Identify which cell holds the provided text, then report its [X, Y] central coordinate. 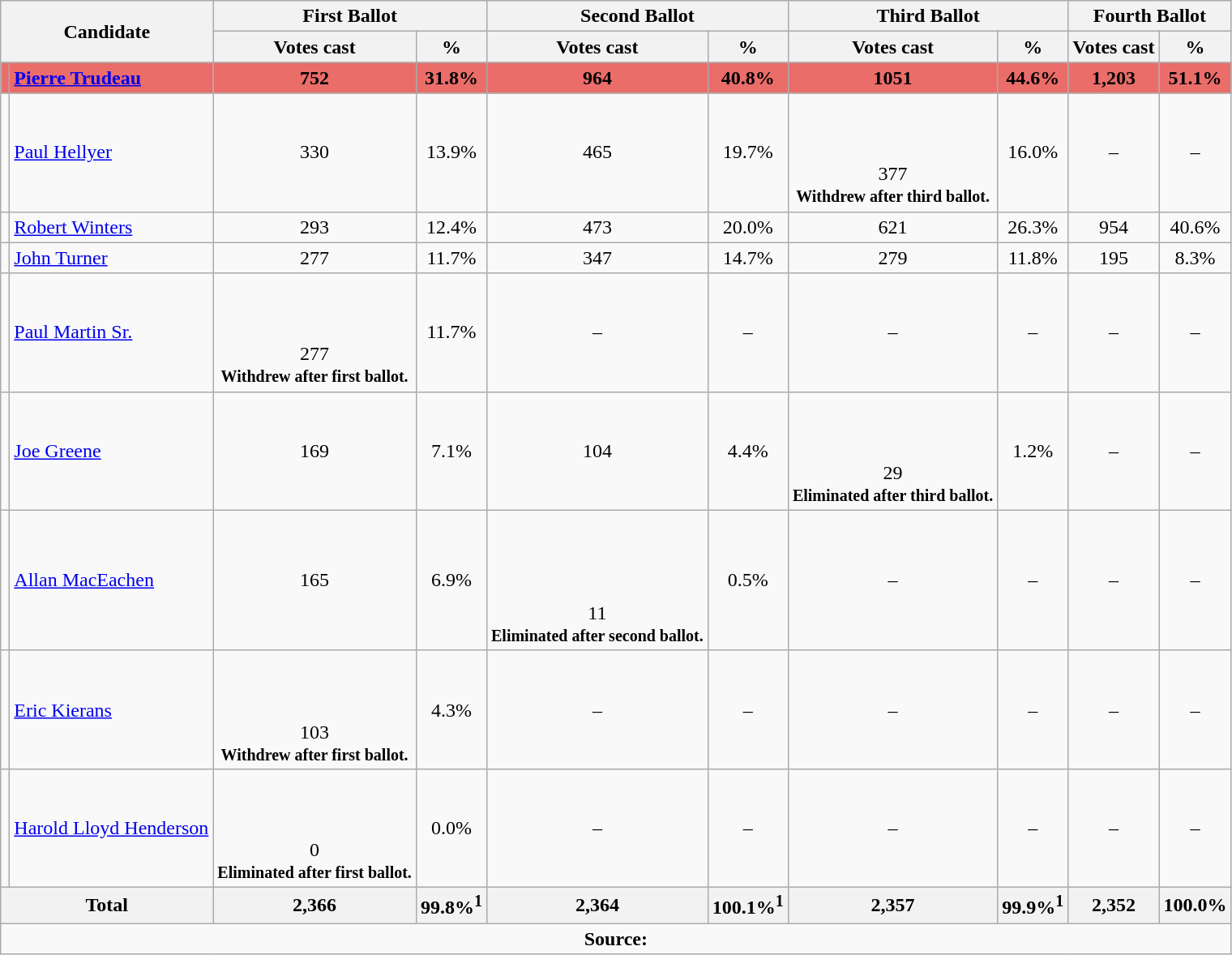
Candidate [107, 32]
40.6% [1195, 227]
11 Eliminated after second ballot. [597, 580]
621 [892, 227]
16.0% [1033, 152]
Eric Kierans [112, 709]
277 Withdrew after first ballot. [314, 332]
4.3% [451, 709]
51.1% [1195, 78]
104 [597, 451]
Paul Martin Sr. [112, 332]
195 [1114, 258]
Robert Winters [112, 227]
99.9%1 [1033, 905]
26.3% [1033, 227]
954 [1114, 227]
169 [314, 451]
1,203 [1114, 78]
2,352 [1114, 905]
4.4% [747, 451]
40.8% [747, 78]
2,366 [314, 905]
2,364 [597, 905]
Fourth Ballot [1149, 16]
14.7% [747, 258]
Second Ballot [637, 16]
19.7% [747, 152]
752 [314, 78]
12.4% [451, 227]
Third Ballot [927, 16]
First Ballot [350, 16]
0.0% [451, 828]
964 [597, 78]
6.9% [451, 580]
293 [314, 227]
103 Withdrew after first ballot. [314, 709]
99.8%1 [451, 905]
465 [597, 152]
279 [892, 258]
31.8% [451, 78]
330 [314, 152]
0.5% [747, 580]
Joe Greene [112, 451]
Source: [616, 939]
165 [314, 580]
44.6% [1033, 78]
20.0% [747, 227]
Allan MacEachen [112, 580]
Harold Lloyd Henderson [112, 828]
13.9% [451, 152]
1051 [892, 78]
Paul Hellyer [112, 152]
29 Eliminated after third ballot. [892, 451]
7.1% [451, 451]
100.0% [1195, 905]
Pierre Trudeau [112, 78]
John Turner [112, 258]
1.2% [1033, 451]
2,357 [892, 905]
8.3% [1195, 258]
11.8% [1033, 258]
0 Eliminated after first ballot. [314, 828]
347 [597, 258]
Total [107, 905]
377 Withdrew after third ballot. [892, 152]
100.1%1 [747, 905]
277 [314, 258]
473 [597, 227]
